For the text-containing cell, return its midpoint in (x, y) coordinate format. 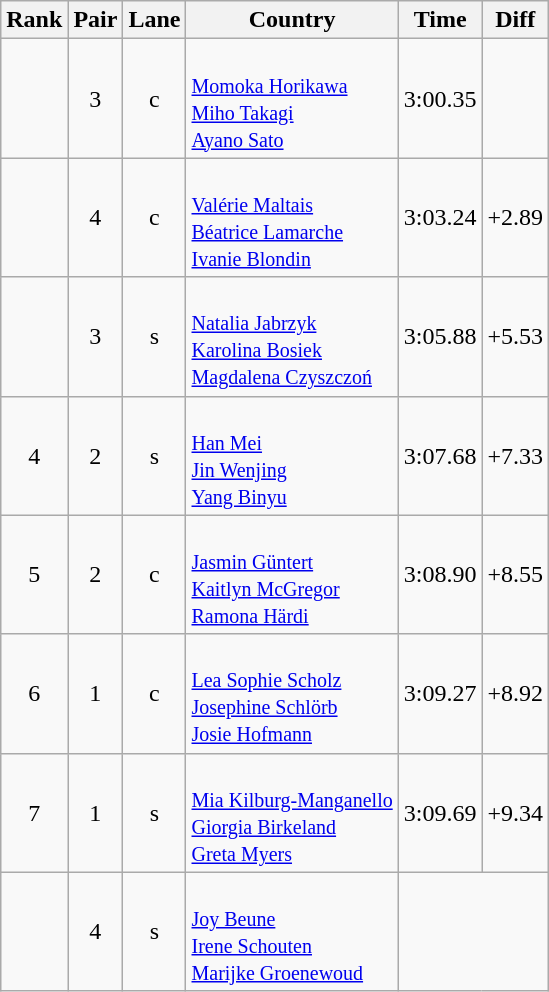
+8.55 (516, 574)
Momoka HorikawaMiho TakagiAyano Sato (292, 98)
3:09.69 (440, 812)
Pair (96, 20)
+2.89 (516, 218)
6 (34, 694)
3:08.90 (440, 574)
3:05.88 (440, 336)
Diff (516, 20)
Han MeiJin WenjingYang Binyu (292, 456)
+8.92 (516, 694)
5 (34, 574)
3:09.27 (440, 694)
+5.53 (516, 336)
3:00.35 (440, 98)
3:07.68 (440, 456)
7 (34, 812)
Country (292, 20)
3:03.24 (440, 218)
Mia Kilburg-ManganelloGiorgia BirkelandGreta Myers (292, 812)
Jasmin GüntertKaitlyn McGregorRamona Härdi (292, 574)
+9.34 (516, 812)
Natalia JabrzykKarolina BosiekMagdalena Czyszczoń (292, 336)
Lane (154, 20)
+7.33 (516, 456)
Rank (34, 20)
Valérie MaltaisBéatrice LamarcheIvanie Blondin (292, 218)
Lea Sophie ScholzJosephine SchlörbJosie Hofmann (292, 694)
Time (440, 20)
Joy BeuneIrene SchoutenMarijke Groenewoud (292, 932)
